Provide the (X, Y) coordinate of the cell's center where the given text is located.  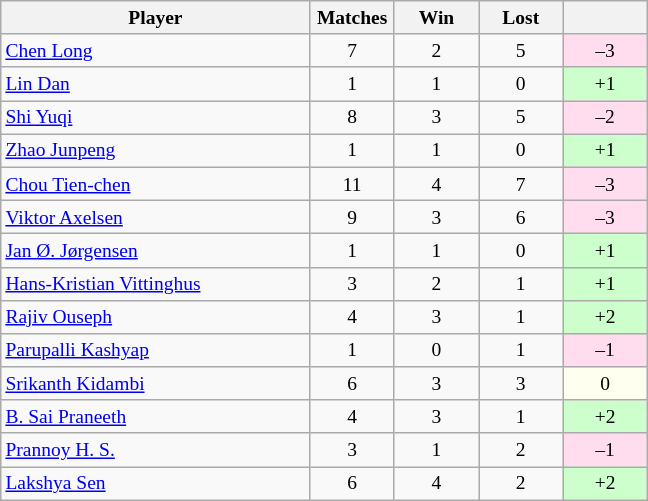
Win (436, 18)
Chou Tien-chen (156, 184)
Shi Yuqi (156, 118)
Zhao Junpeng (156, 150)
Lin Dan (156, 84)
Player (156, 18)
Prannoy H. S. (156, 450)
Jan Ø. Jørgensen (156, 250)
Rajiv Ouseph (156, 316)
9 (352, 216)
Hans-Kristian Vittinghus (156, 284)
Chen Long (156, 50)
Lakshya Sen (156, 484)
Parupalli Kashyap (156, 350)
Viktor Axelsen (156, 216)
B. Sai Praneeth (156, 416)
Srikanth Kidambi (156, 384)
Lost (521, 18)
11 (352, 184)
Matches (352, 18)
–2 (605, 118)
8 (352, 118)
